Capture the cell that displays the provided text and extract its (X, Y) central coordinate. 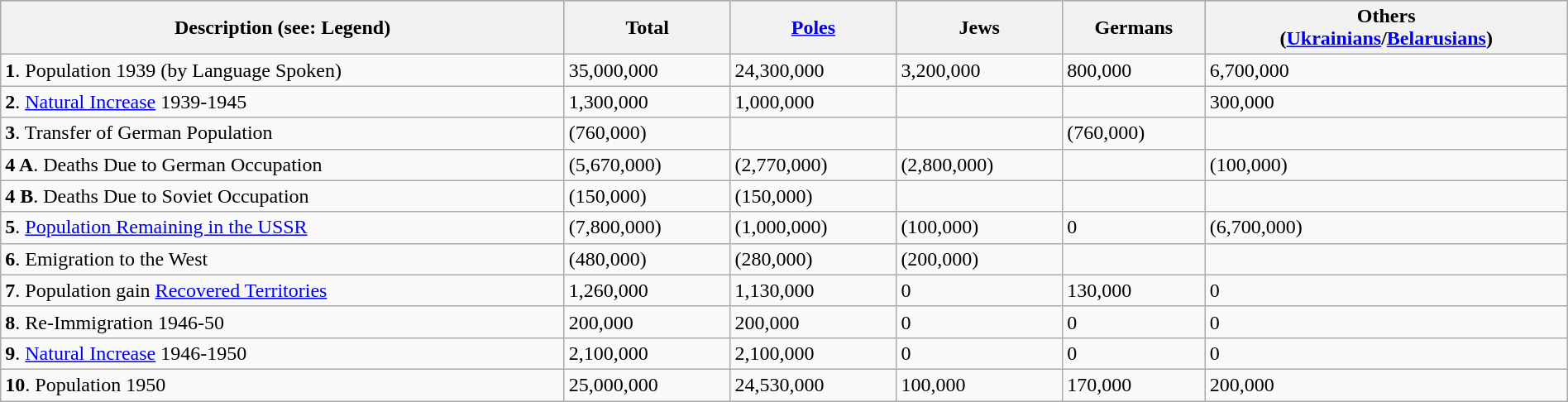
Poles (814, 28)
1,130,000 (814, 290)
(1,000,000) (814, 227)
1,260,000 (647, 290)
24,530,000 (814, 385)
Others(Ukrainians/Belarusians) (1386, 28)
Description (see: Legend) (283, 28)
9. Natural Increase 1946-1950 (283, 353)
3. Transfer of German Population (283, 133)
(480,000) (647, 259)
1. Population 1939 (by Language Spoken) (283, 70)
300,000 (1386, 102)
24,300,000 (814, 70)
(2,800,000) (979, 165)
4 A. Deaths Due to German Occupation (283, 165)
35,000,000 (647, 70)
(7,800,000) (647, 227)
7. Population gain Recovered Territories (283, 290)
6. Emigration to the West (283, 259)
1,300,000 (647, 102)
(6,700,000) (1386, 227)
5. Population Remaining in the USSR (283, 227)
10. Population 1950 (283, 385)
Jews (979, 28)
100,000 (979, 385)
(2,770,000) (814, 165)
2. Natural Increase 1939-1945 (283, 102)
Germans (1134, 28)
Total (647, 28)
(200,000) (979, 259)
130,000 (1134, 290)
6,700,000 (1386, 70)
4 B. Deaths Due to Soviet Occupation (283, 196)
3,200,000 (979, 70)
25,000,000 (647, 385)
(280,000) (814, 259)
170,000 (1134, 385)
800,000 (1134, 70)
8. Re-Immigration 1946-50 (283, 322)
1,000,000 (814, 102)
(5,670,000) (647, 165)
